Output the (x, y) coordinate of the center of the cell containing the given text.  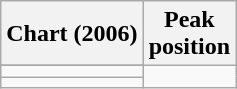
Peakposition (189, 34)
Chart (2006) (72, 34)
